Extract the (X, Y) coordinate from the center of the cell holding the provided text.  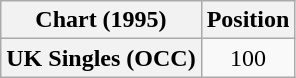
UK Singles (OCC) (101, 58)
Chart (1995) (101, 20)
Position (248, 20)
100 (248, 58)
